Capture the cell that displays the provided text and extract its [x, y] central coordinate. 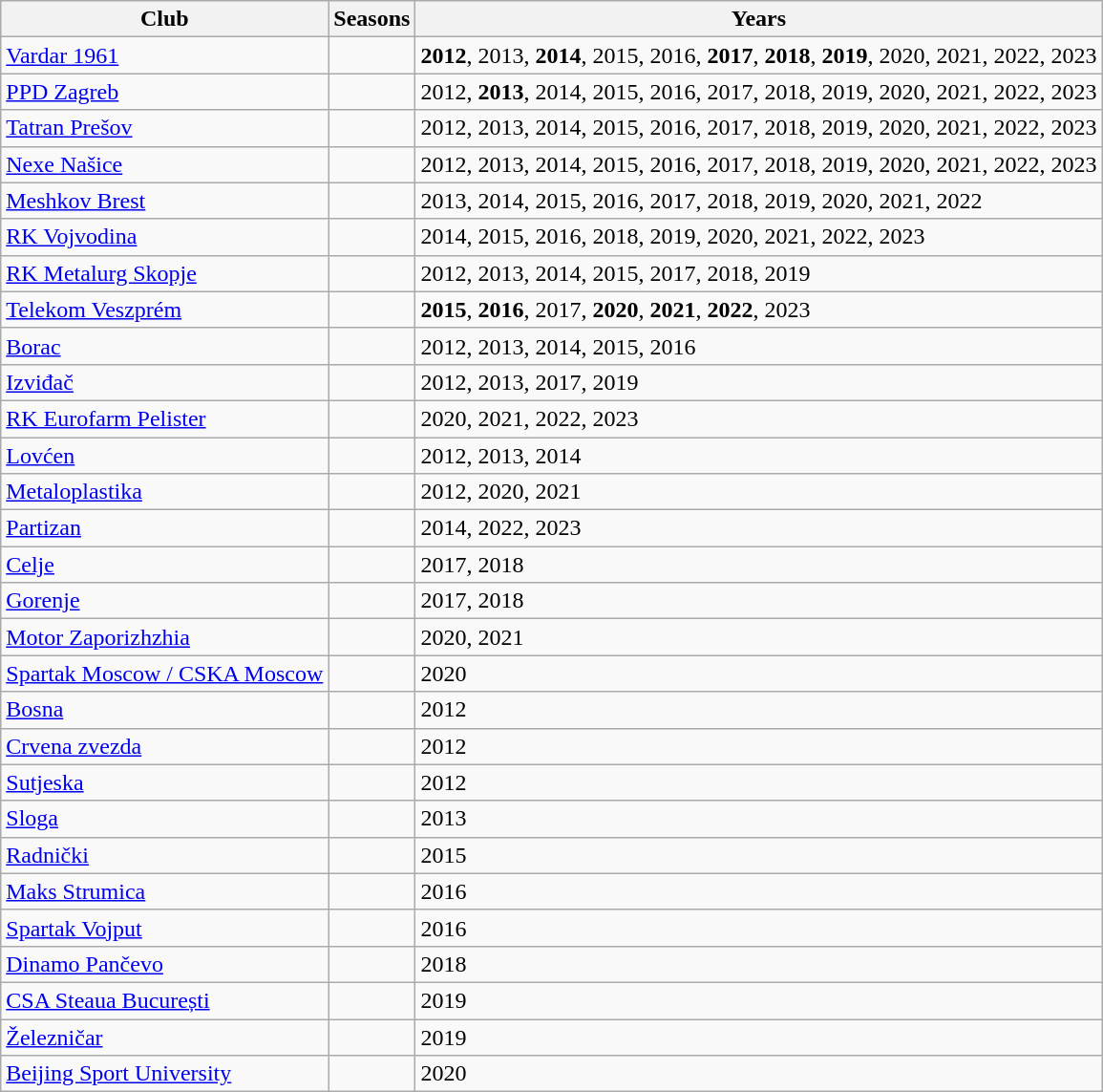
Nexe Našice [164, 164]
Gorenje [164, 601]
2012, 2020, 2021 [758, 492]
Sutjeska [164, 782]
Telekom Veszprém [164, 310]
Izviđač [164, 382]
Beijing Sport University [164, 1074]
Spartak Moscow / CSKA Moscow [164, 674]
Dinamo Pančevo [164, 964]
Železničar [164, 1037]
CSA Steaua București [164, 1000]
Vardar 1961 [164, 55]
Radnički [164, 855]
2015 [758, 855]
2014, 2015, 2016, 2018, 2019, 2020, 2021, 2022, 2023 [758, 237]
RK Vojvodina [164, 237]
2013 [758, 819]
2015, 2016, 2017, 2020, 2021, 2022, 2023 [758, 310]
Metaloplastika [164, 492]
Celje [164, 565]
RK Eurofarm Pelister [164, 418]
Bosna [164, 710]
Partizan [164, 528]
2012, 2013, 2014 [758, 456]
2014, 2022, 2023 [758, 528]
2013, 2014, 2015, 2016, 2017, 2018, 2019, 2020, 2021, 2022 [758, 201]
Lovćen [164, 456]
Motor Zaporizhzhia [164, 637]
Club [164, 19]
2012, 2013, 2014, 2015, 2016 [758, 346]
2020, 2021, 2022, 2023 [758, 418]
Crvena zvezda [164, 746]
2012, 2013, 2014, 2015, 2017, 2018, 2019 [758, 273]
2012, 2013, 2017, 2019 [758, 382]
RK Metalurg Skopje [164, 273]
Spartak Vojput [164, 928]
Years [758, 19]
Sloga [164, 819]
Seasons [372, 19]
Meshkov Brest [164, 201]
PPD Zagreb [164, 92]
Borac [164, 346]
2018 [758, 964]
Tatran Prešov [164, 128]
Maks Strumica [164, 891]
2020, 2021 [758, 637]
